Capture the cell that displays the provided text and extract its [X, Y] central coordinate. 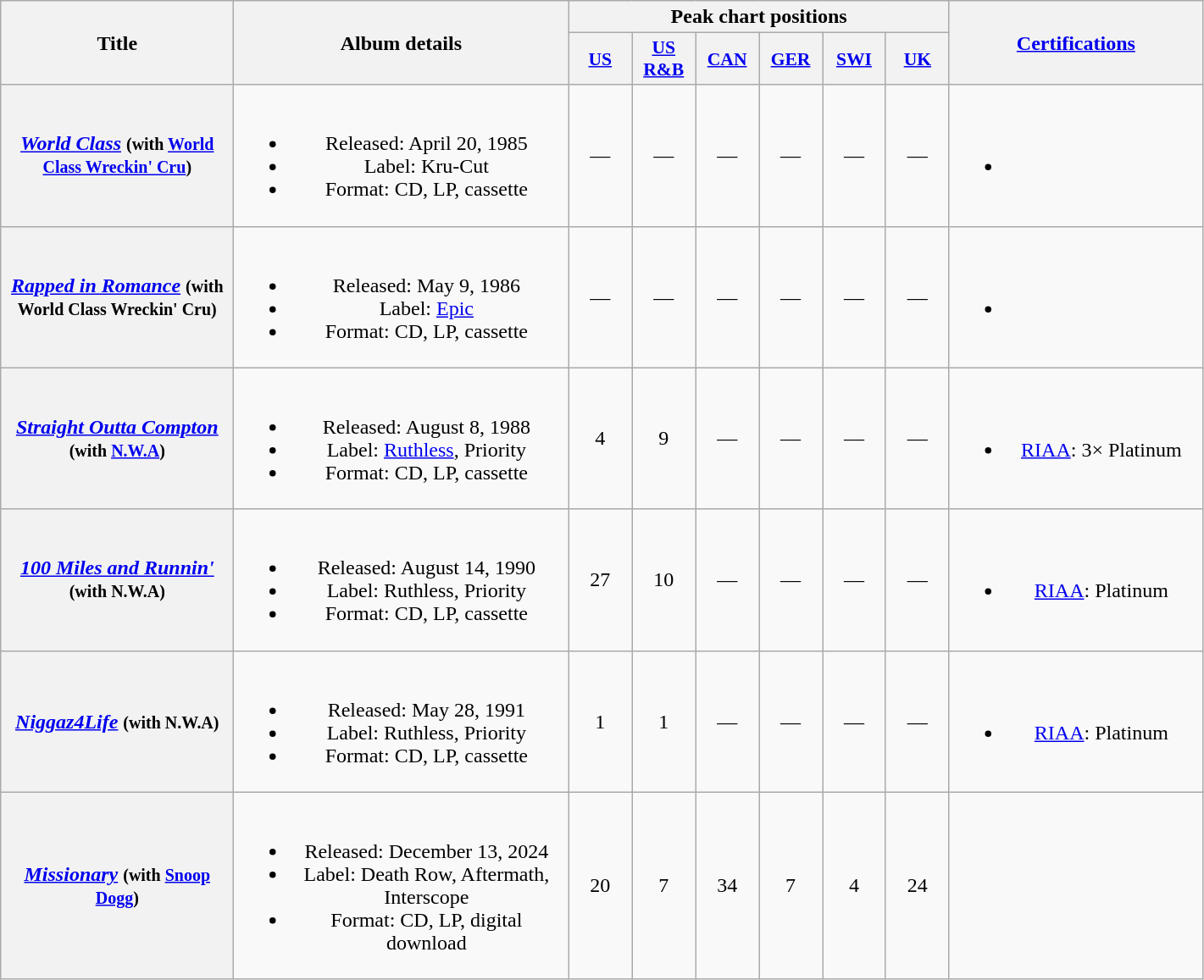
10 [664, 579]
Title [117, 42]
Released: May 9, 1986Label: EpicFormat: CD, LP, cassette [402, 296]
27 [600, 579]
Peak chart positions [759, 17]
SWI [854, 59]
24 [917, 886]
Released: August 8, 1988Label: Ruthless, PriorityFormat: CD, LP, cassette [402, 439]
9 [664, 439]
Released: December 13, 2024Label: Death Row, Aftermath, InterscopeFormat: CD, LP, digital download [402, 886]
Straight Outta Compton (with N.W.A) [117, 439]
Rapped in Romance (with World Class Wreckin' Cru) [117, 296]
USR&B [664, 59]
Released: April 20, 1985Label: Kru-CutFormat: CD, LP, cassette [402, 156]
CAN [727, 59]
Certifications [1076, 42]
RIAA: 3× Platinum [1076, 439]
GER [791, 59]
20 [600, 886]
100 Miles and Runnin' (with N.W.A) [117, 579]
34 [727, 886]
Album details [402, 42]
UK [917, 59]
Missionary (with Snoop Dogg) [117, 886]
Released: August 14, 1990Label: Ruthless, PriorityFormat: CD, LP, cassette [402, 579]
US [600, 59]
Released: May 28, 1991Label: Ruthless, PriorityFormat: CD, LP, cassette [402, 722]
Niggaz4Life (with N.W.A) [117, 722]
World Class (with World Class Wreckin' Cru) [117, 156]
